Search for the cell housing the specified text and yield its [x, y] center coordinate. 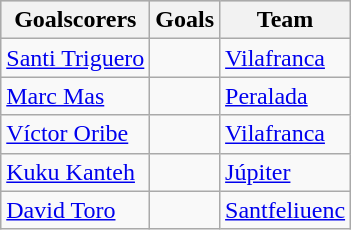
Goals [185, 20]
Víctor Oribe [76, 134]
Peralada [286, 96]
Júpiter [286, 172]
Team [286, 20]
Marc Mas [76, 96]
Kuku Kanteh [76, 172]
Goalscorers [76, 20]
Santi Triguero [76, 58]
David Toro [76, 210]
Santfeliuenc [286, 210]
